For the text-containing cell, return its midpoint in [X, Y] coordinate format. 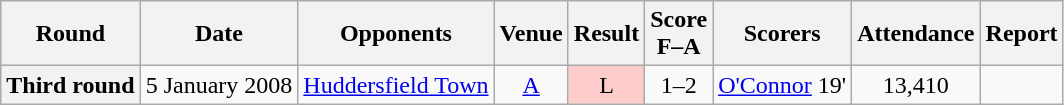
Scorers [782, 34]
Venue [531, 34]
Result [606, 34]
ScoreF–A [679, 34]
Third round [70, 85]
L [606, 85]
Huddersfield Town [396, 85]
13,410 [916, 85]
Attendance [916, 34]
O'Connor 19' [782, 85]
1–2 [679, 85]
A [531, 85]
Opponents [396, 34]
Report [1022, 34]
5 January 2008 [219, 85]
Round [70, 34]
Date [219, 34]
